For the text-containing cell, return its midpoint in (x, y) coordinate format. 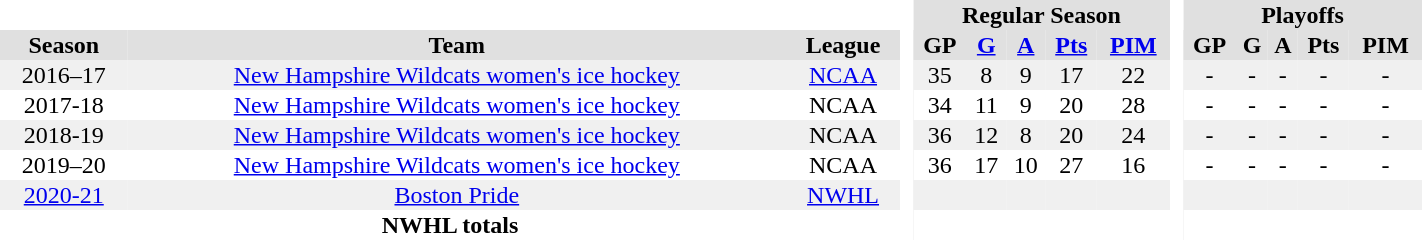
2019–20 (64, 165)
2017-18 (64, 105)
35 (940, 75)
27 (1072, 165)
16 (1134, 165)
22 (1134, 75)
2018-19 (64, 135)
34 (940, 105)
NWHL (843, 195)
NWHL totals (450, 225)
24 (1134, 135)
Regular Season (1042, 15)
11 (986, 105)
Season (64, 45)
League (843, 45)
2016–17 (64, 75)
10 (1026, 165)
28 (1134, 105)
Playoffs (1302, 15)
Boston Pride (458, 195)
2020-21 (64, 195)
12 (986, 135)
Team (458, 45)
